Provide the [X, Y] coordinate of the cell's center where the given text is located.  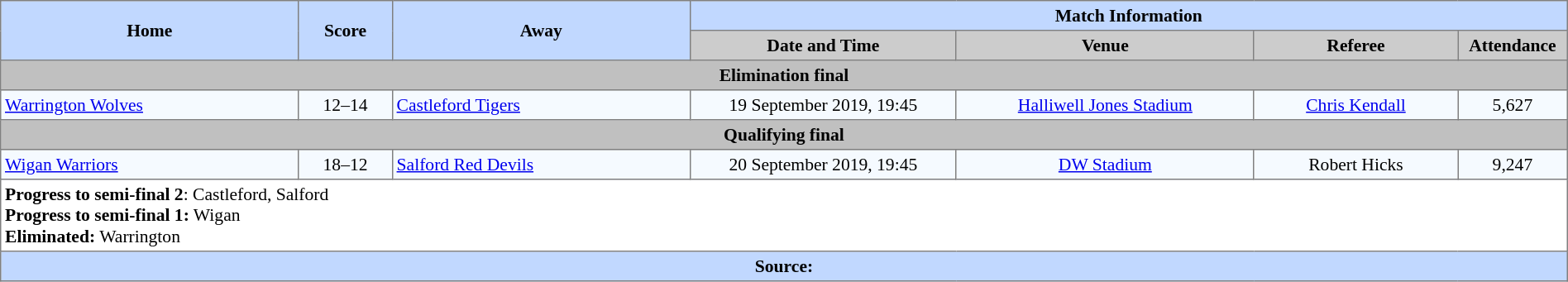
Match Information [1128, 16]
Warrington Wolves [150, 105]
Elimination final [784, 75]
Chris Kendall [1355, 105]
18–12 [346, 165]
DW Stadium [1105, 165]
Wigan Warriors [150, 165]
20 September 2019, 19:45 [823, 165]
Progress to semi-final 2: Castleford, Salford Progress to semi-final 1: Wigan Eliminated: Warrington [784, 215]
Date and Time [823, 45]
Venue [1105, 45]
Salford Red Devils [541, 165]
9,247 [1513, 165]
12–14 [346, 105]
Away [541, 31]
Qualifying final [784, 135]
Attendance [1513, 45]
5,627 [1513, 105]
Robert Hicks [1355, 165]
Home [150, 31]
Source: [784, 266]
19 September 2019, 19:45 [823, 105]
Halliwell Jones Stadium [1105, 105]
Castleford Tigers [541, 105]
Referee [1355, 45]
Score [346, 31]
